Determine the [x, y] coordinate at the center of the cell enclosing the given text.  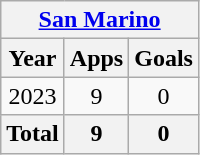
Goals [164, 58]
Year [33, 58]
Total [33, 134]
2023 [33, 96]
San Marino [100, 20]
Apps [96, 58]
